Capture the cell that displays the provided text and extract its [x, y] central coordinate. 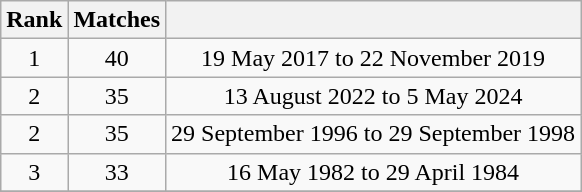
16 May 1982 to 29 April 1984 [374, 172]
13 August 2022 to 5 May 2024 [374, 96]
19 May 2017 to 22 November 2019 [374, 58]
1 [34, 58]
3 [34, 172]
Matches [117, 20]
29 September 1996 to 29 September 1998 [374, 134]
33 [117, 172]
Rank [34, 20]
40 [117, 58]
